Return (x, y) of the center of cell containing provided text 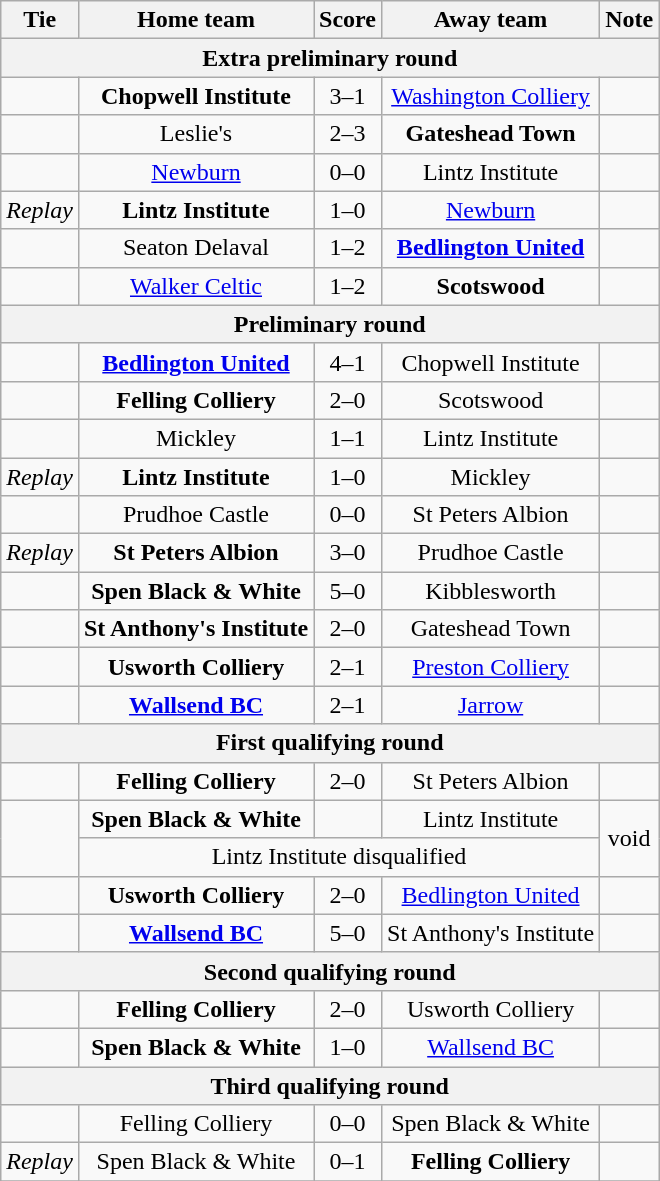
4–1 (348, 362)
Score (348, 20)
Extra preliminary round (330, 58)
Tie (40, 20)
Note (630, 20)
3–0 (348, 553)
Second qualifying round (330, 971)
Seaton Delaval (196, 248)
Kibblesworth (491, 591)
3–1 (348, 96)
Preston Colliery (491, 667)
Jarrow (491, 705)
Leslie's (196, 134)
void (630, 838)
Lintz Institute disqualified (338, 857)
Third qualifying round (330, 1085)
Washington Colliery (491, 96)
1–1 (348, 438)
Home team (196, 20)
First qualifying round (330, 743)
Walker Celtic (196, 286)
Preliminary round (330, 324)
2–3 (348, 134)
0–1 (348, 1162)
Away team (491, 20)
